Pinpoint the cell where the given text exists, returning its (x, y) midpoint coordinate. 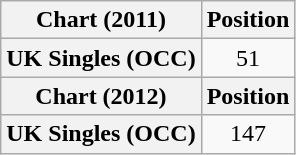
Chart (2011) (101, 20)
147 (248, 134)
51 (248, 58)
Chart (2012) (101, 96)
